For the text-containing cell, return its midpoint in (X, Y) coordinate format. 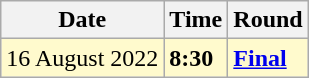
16 August 2022 (82, 58)
8:30 (196, 58)
Final (268, 58)
Round (268, 20)
Date (82, 20)
Time (196, 20)
